Extract the (x, y) coordinate from the center of the cell holding the provided text.  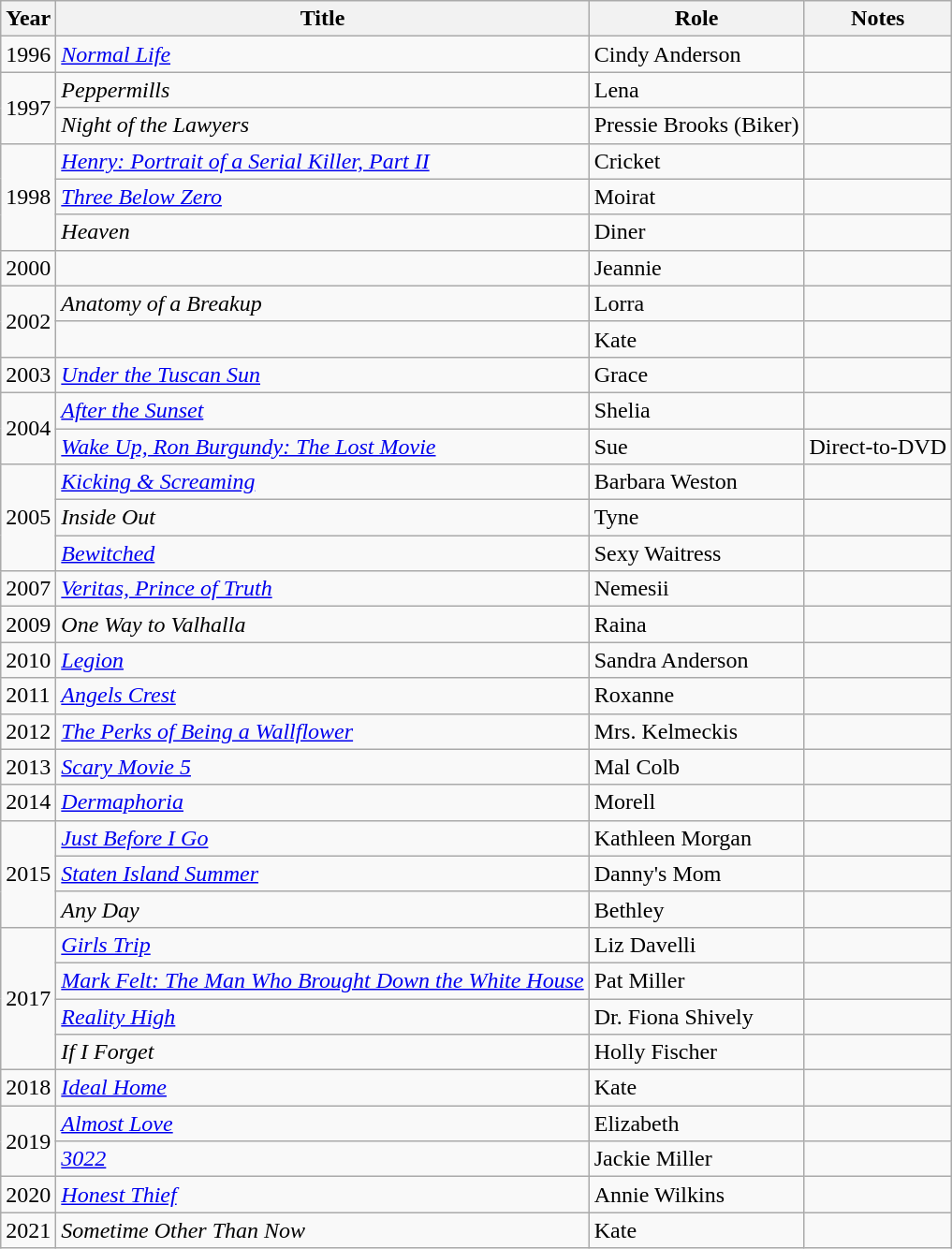
Diner (696, 232)
2009 (28, 624)
1996 (28, 54)
2012 (28, 731)
Anatomy of a Breakup (322, 303)
Kathleen Morgan (696, 838)
2020 (28, 1195)
Almost Love (322, 1124)
2005 (28, 518)
Angels Crest (322, 696)
Heaven (322, 232)
Bethley (696, 909)
Grace (696, 375)
Morell (696, 802)
2017 (28, 998)
Direct-to-DVD (878, 447)
Roxanne (696, 696)
Nemesii (696, 589)
Bewitched (322, 553)
Staten Island Summer (322, 874)
If I Forget (322, 1052)
1998 (28, 197)
Kicking & Screaming (322, 482)
2011 (28, 696)
Dermaphoria (322, 802)
2010 (28, 660)
Peppermills (322, 90)
2019 (28, 1141)
Danny's Mom (696, 874)
Lena (696, 90)
2014 (28, 802)
Legion (322, 660)
2018 (28, 1088)
2015 (28, 874)
Tyne (696, 518)
Inside Out (322, 518)
Mal Colb (696, 767)
1997 (28, 108)
Jackie Miller (696, 1159)
Under the Tuscan Sun (322, 375)
Holly Fischer (696, 1052)
Role (696, 19)
Night of the Lawyers (322, 125)
2003 (28, 375)
Ideal Home (322, 1088)
2002 (28, 321)
3022 (322, 1159)
Notes (878, 19)
Pressie Brooks (Biker) (696, 125)
Moirat (696, 197)
Liz Davelli (696, 945)
2000 (28, 268)
2004 (28, 428)
Dr. Fiona Shively (696, 1016)
Annie Wilkins (696, 1195)
Year (28, 19)
Shelia (696, 410)
Sometime Other Than Now (322, 1230)
Normal Life (322, 54)
Henry: Portrait of a Serial Killer, Part II (322, 161)
Any Day (322, 909)
Cricket (696, 161)
2021 (28, 1230)
One Way to Valhalla (322, 624)
Girls Trip (322, 945)
2007 (28, 589)
After the Sunset (322, 410)
Cindy Anderson (696, 54)
Lorra (696, 303)
Jeannie (696, 268)
Elizabeth (696, 1124)
Veritas, Prince of Truth (322, 589)
Barbara Weston (696, 482)
Raina (696, 624)
Pat Miller (696, 980)
Mrs. Kelmeckis (696, 731)
Reality High (322, 1016)
The Perks of Being a Wallflower (322, 731)
Title (322, 19)
Sexy Waitress (696, 553)
Just Before I Go (322, 838)
Honest Thief (322, 1195)
Mark Felt: The Man Who Brought Down the White House (322, 980)
Three Below Zero (322, 197)
2013 (28, 767)
Sandra Anderson (696, 660)
Wake Up, Ron Burgundy: The Lost Movie (322, 447)
Sue (696, 447)
Scary Movie 5 (322, 767)
